Capture the cell that displays the provided text and extract its [x, y] central coordinate. 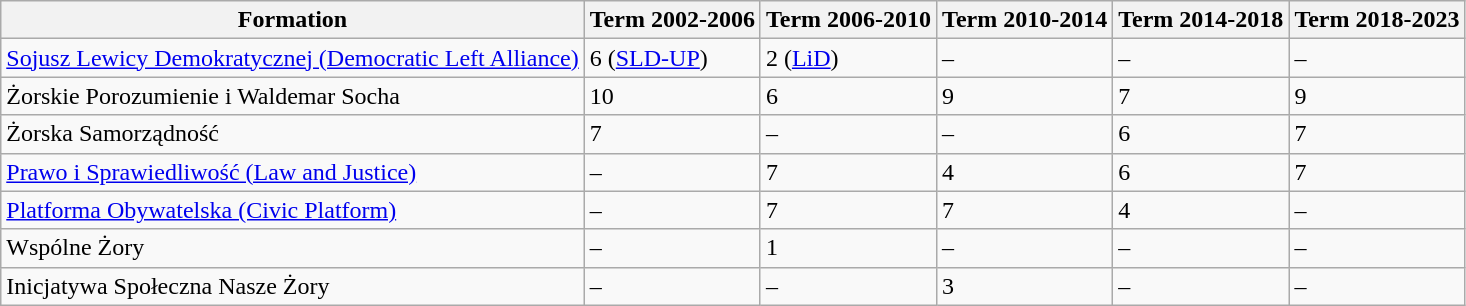
2 (LiD) [848, 58]
6 (SLD-UP) [672, 58]
Term 2010-2014 [1025, 20]
Term 2006-2010 [848, 20]
Term 2018-2023 [1377, 20]
Inicjatywa Społeczna Nasze Żory [293, 286]
3 [1025, 286]
Prawo i Sprawiedliwość (Law and Justice) [293, 172]
Platforma Obywatelska (Civic Platform) [293, 210]
Żorska Samorządność [293, 134]
Sojusz Lewicy Demokratycznej (Democratic Left Alliance) [293, 58]
10 [672, 96]
Term 2014-2018 [1201, 20]
1 [848, 248]
Wspólne Żory [293, 248]
Term 2002-2006 [672, 20]
Formation [293, 20]
Żorskie Porozumienie i Waldemar Socha [293, 96]
